Return (X, Y) of the center of cell containing provided text 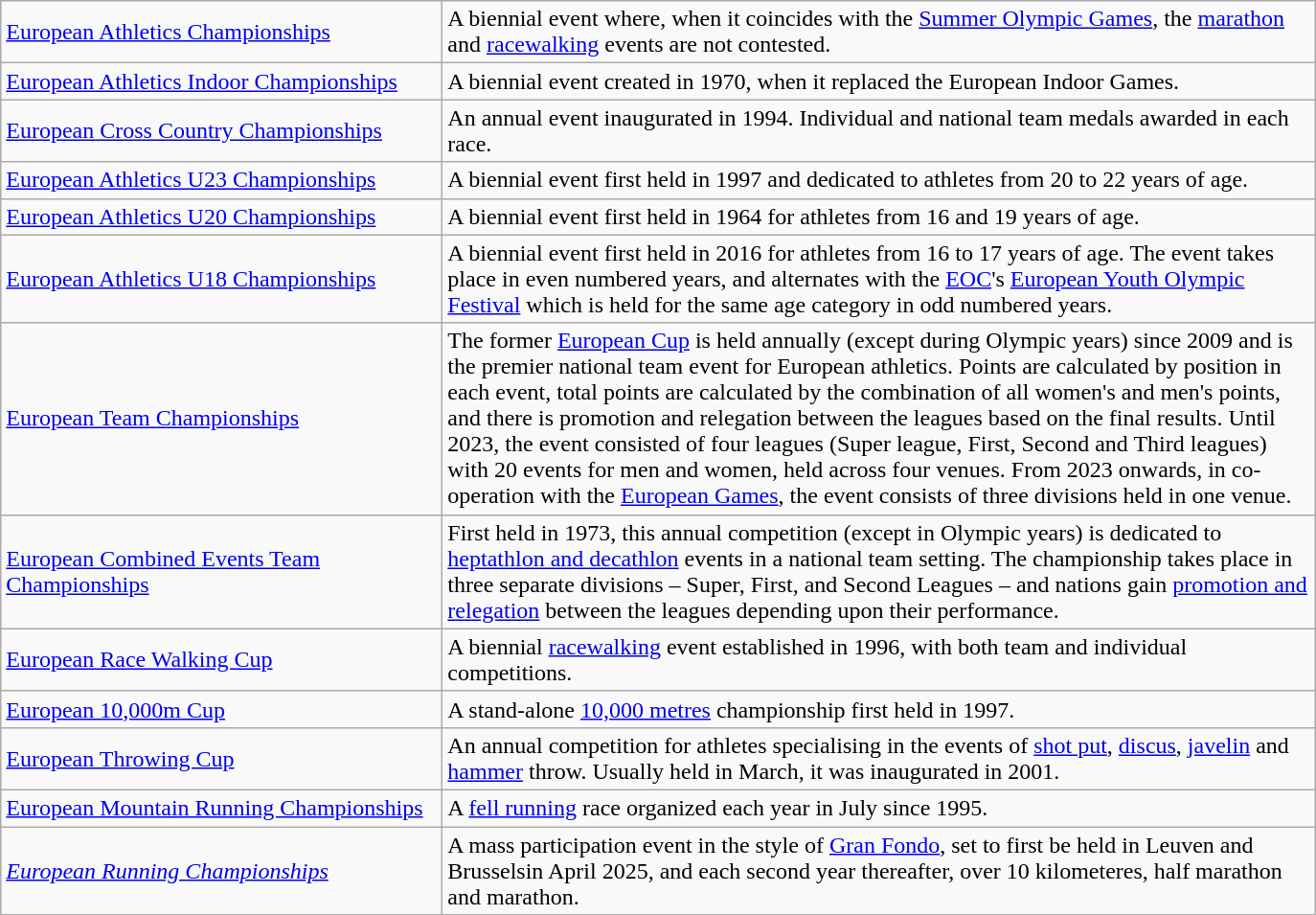
A biennial event where, when it coincides with the Summer Olympic Games, the marathon and racewalking events are not contested. (879, 33)
European 10,000m Cup (222, 709)
European Team Championships (222, 419)
A biennial racewalking event established in 1996, with both team and individual competitions. (879, 659)
An annual event inaugurated in 1994. Individual and national team medals awarded in each race. (879, 130)
European Mountain Running Championships (222, 808)
European Athletics U20 Championships (222, 217)
European Athletics U23 Championships (222, 180)
European Cross Country Championships (222, 130)
A biennial event first held in 1964 for athletes from 16 and 19 years of age. (879, 217)
European Combined Events Team Championships (222, 571)
A stand-alone 10,000 metres championship first held in 1997. (879, 709)
European Race Walking Cup (222, 659)
European Running Championships (222, 870)
European Athletics U18 Championships (222, 279)
A fell running race organized each year in July since 1995. (879, 808)
European Throwing Cup (222, 759)
European Athletics Indoor Championships (222, 81)
A biennial event created in 1970, when it replaced the European Indoor Games. (879, 81)
European Athletics Championships (222, 33)
A biennial event first held in 1997 and dedicated to athletes from 20 to 22 years of age. (879, 180)
